Detect which cell encompasses the target text, then output its [x, y] center coordinate. 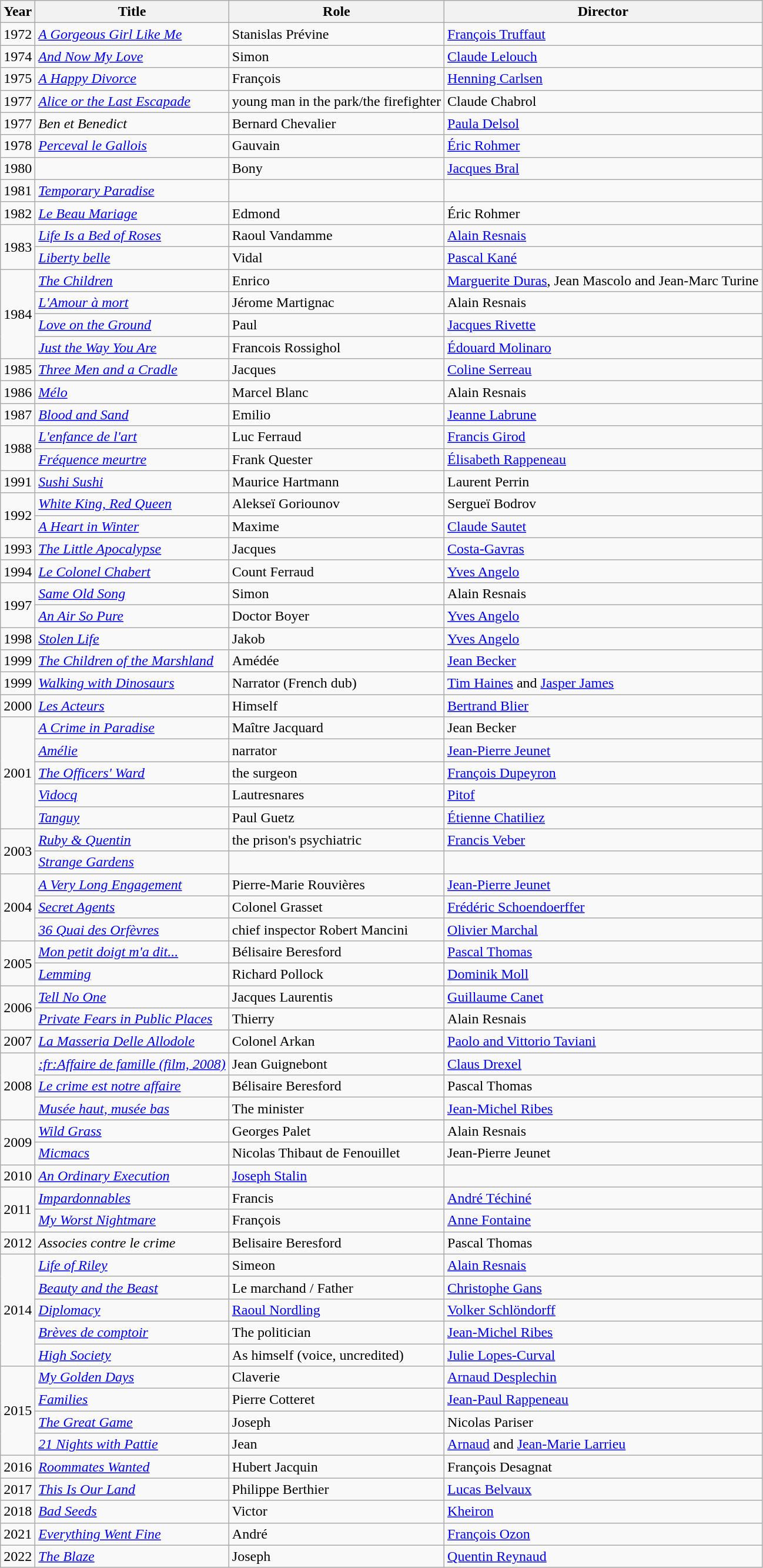
Bony [336, 168]
Frank Quester [336, 459]
Nicolas Pariser [603, 1422]
Mon petit doigt m'a dit... [132, 952]
Maxime [336, 526]
Walking with Dinosaurs [132, 683]
Everything Went Fine [132, 1534]
Costa-Gavras [603, 549]
White King, Red Queen [132, 504]
Claude Lelouch [603, 56]
Vidocq [132, 795]
2006 [18, 1008]
36 Quai des Orfèvres [132, 929]
A Heart in Winter [132, 526]
Count Ferraud [336, 571]
Sergueï Bodrov [603, 504]
1986 [18, 392]
1972 [18, 34]
L'enfance de l'art [132, 437]
Le Beau Mariage [132, 213]
Musée haut, musée bas [132, 1109]
2012 [18, 1243]
Georges Palet [336, 1131]
Paul [336, 325]
Doctor Boyer [336, 616]
Tim Haines and Jasper James [603, 683]
2011 [18, 1209]
Bad Seeds [132, 1512]
Volker Schlöndorff [603, 1310]
1997 [18, 605]
André [336, 1534]
François Dupeyron [603, 773]
Francis Veber [603, 840]
Arnaud and Jean-Marie Larrieu [603, 1444]
Sushi Sushi [132, 482]
François Desagnat [603, 1467]
The Officers' Ward [132, 773]
Raoul Vandamme [336, 235]
narrator [336, 750]
Claverie [336, 1377]
2008 [18, 1086]
Tell No One [132, 997]
Jérome Martignac [336, 303]
Jacques Bral [603, 168]
André Téchiné [603, 1198]
Lemming [132, 974]
The minister [336, 1109]
1991 [18, 482]
Guillaume Canet [603, 997]
Alekseï Goriounov [336, 504]
The Children [132, 281]
Marguerite Duras, Jean Mascolo and Jean-Marc Turine [603, 281]
Impardonnables [132, 1198]
Life of Riley [132, 1265]
2014 [18, 1310]
Le marchand / Father [336, 1287]
Richard Pollock [336, 974]
Families [132, 1400]
Anne Fontaine [603, 1220]
Nicolas Thibaut de Fenouillet [336, 1153]
Paul Guetz [336, 818]
Maurice Hartmann [336, 482]
Three Men and a Cradle [132, 370]
Luc Ferraud [336, 437]
Pierre-Marie Rouvières [336, 885]
:fr:Affaire de famille (film, 2008) [132, 1064]
Pierre Cotteret [336, 1400]
2018 [18, 1512]
Philippe Berthier [336, 1489]
1984 [18, 314]
My Worst Nightmare [132, 1220]
Diplomacy [132, 1310]
young man in the park/the firefighter [336, 101]
Ben et Benedict [132, 124]
Wild Grass [132, 1131]
1994 [18, 571]
Private Fears in Public Places [132, 1019]
2001 [18, 773]
the prison's psychiatric [336, 840]
Perceval le Gallois [132, 146]
Amélie [132, 750]
Le Colonel Chabert [132, 571]
Himself [336, 706]
Stolen Life [132, 638]
Jacques Rivette [603, 325]
Simeon [336, 1265]
Francis Girod [603, 437]
François Ozon [603, 1534]
High Society [132, 1355]
Ruby & Quentin [132, 840]
1974 [18, 56]
The Great Game [132, 1422]
An Ordinary Execution [132, 1176]
Marcel Blanc [336, 392]
My Golden Days [132, 1377]
Laurent Perrin [603, 482]
Pascal Kané [603, 258]
1982 [18, 213]
Fréquence meurtre [132, 459]
A Gorgeous Girl Like Me [132, 34]
Narrator (French dub) [336, 683]
Just the Way You Are [132, 348]
Edmond [336, 213]
Francois Rossighol [336, 348]
2021 [18, 1534]
Jean [336, 1444]
Same Old Song [132, 593]
Love on the Ground [132, 325]
1992 [18, 515]
This Is Our Land [132, 1489]
L'Amour à mort [132, 303]
Francis [336, 1198]
1978 [18, 146]
The Blaze [132, 1556]
1998 [18, 638]
A Crime in Paradise [132, 728]
1975 [18, 79]
Les Acteurs [132, 706]
Emilio [336, 415]
Jean Guignebont [336, 1064]
Claude Chabrol [603, 101]
Role [336, 12]
Bertrand Blier [603, 706]
Associes contre le crime [132, 1243]
A Very Long Engagement [132, 885]
And Now My Love [132, 56]
Roommates Wanted [132, 1467]
Pitof [603, 795]
Paolo and Vittorio Taviani [603, 1042]
Beauty and the Beast [132, 1287]
Hubert Jacquin [336, 1467]
Dominik Moll [603, 974]
An Air So Pure [132, 616]
Jacques Laurentis [336, 997]
Le crime est notre affaire [132, 1086]
Christophe Gans [603, 1287]
1983 [18, 246]
2004 [18, 907]
The politician [336, 1332]
1980 [18, 168]
Jean-Paul Rappeneau [603, 1400]
Brèves de comptoir [132, 1332]
Strange Gardens [132, 862]
Paula Delsol [603, 124]
Stanislas Prévine [336, 34]
Élisabeth Rappeneau [603, 459]
2010 [18, 1176]
Temporary Paradise [132, 191]
The Little Apocalypse [132, 549]
Quentin Reynaud [603, 1556]
Joseph Stalin [336, 1176]
2016 [18, 1467]
Claus Drexel [603, 1064]
Director [603, 12]
2003 [18, 851]
2000 [18, 706]
1987 [18, 415]
2015 [18, 1411]
the surgeon [336, 773]
Micmacs [132, 1153]
2007 [18, 1042]
Édouard Molinaro [603, 348]
Jeanne Labrune [603, 415]
Jakob [336, 638]
Olivier Marchal [603, 929]
Lucas Belvaux [603, 1489]
2017 [18, 1489]
Amédée [336, 661]
Thierry [336, 1019]
Arnaud Desplechin [603, 1377]
Maître Jacquard [336, 728]
Title [132, 12]
Colonel Arkan [336, 1042]
chief inspector Robert Mancini [336, 929]
1985 [18, 370]
Mélo [132, 392]
Bernard Chevalier [336, 124]
Frédéric Schoendoerffer [603, 907]
21 Nights with Pattie [132, 1444]
A Happy Divorce [132, 79]
Blood and Sand [132, 415]
Belisaire Beresford [336, 1243]
Tanguy [132, 818]
Vidal [336, 258]
Raoul Nordling [336, 1310]
As himself (voice, uncredited) [336, 1355]
Alice or the Last Escapade [132, 101]
1993 [18, 549]
Life Is a Bed of Roses [132, 235]
The Children of the Marshland [132, 661]
Henning Carlsen [603, 79]
Gauvain [336, 146]
Coline Serreau [603, 370]
1981 [18, 191]
Kheiron [603, 1512]
2005 [18, 963]
Julie Lopes-Curval [603, 1355]
Lautresnares [336, 795]
2009 [18, 1142]
Secret Agents [132, 907]
2022 [18, 1556]
Enrico [336, 281]
Victor [336, 1512]
La Masseria Delle Allodole [132, 1042]
François Truffaut [603, 34]
Year [18, 12]
Colonel Grasset [336, 907]
Liberty belle [132, 258]
Claude Sautet [603, 526]
Étienne Chatiliez [603, 818]
1988 [18, 448]
